Identify which cell holds the provided text, then report its [x, y] central coordinate. 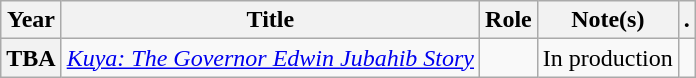
Year [31, 20]
Note(s) [608, 20]
. [686, 20]
Role [509, 20]
TBA [31, 58]
In production [608, 58]
Kuya: The Governor Edwin Jubahib Story [270, 58]
Title [270, 20]
